From the cell containing the given text, extract its center point as [x, y] coordinate. 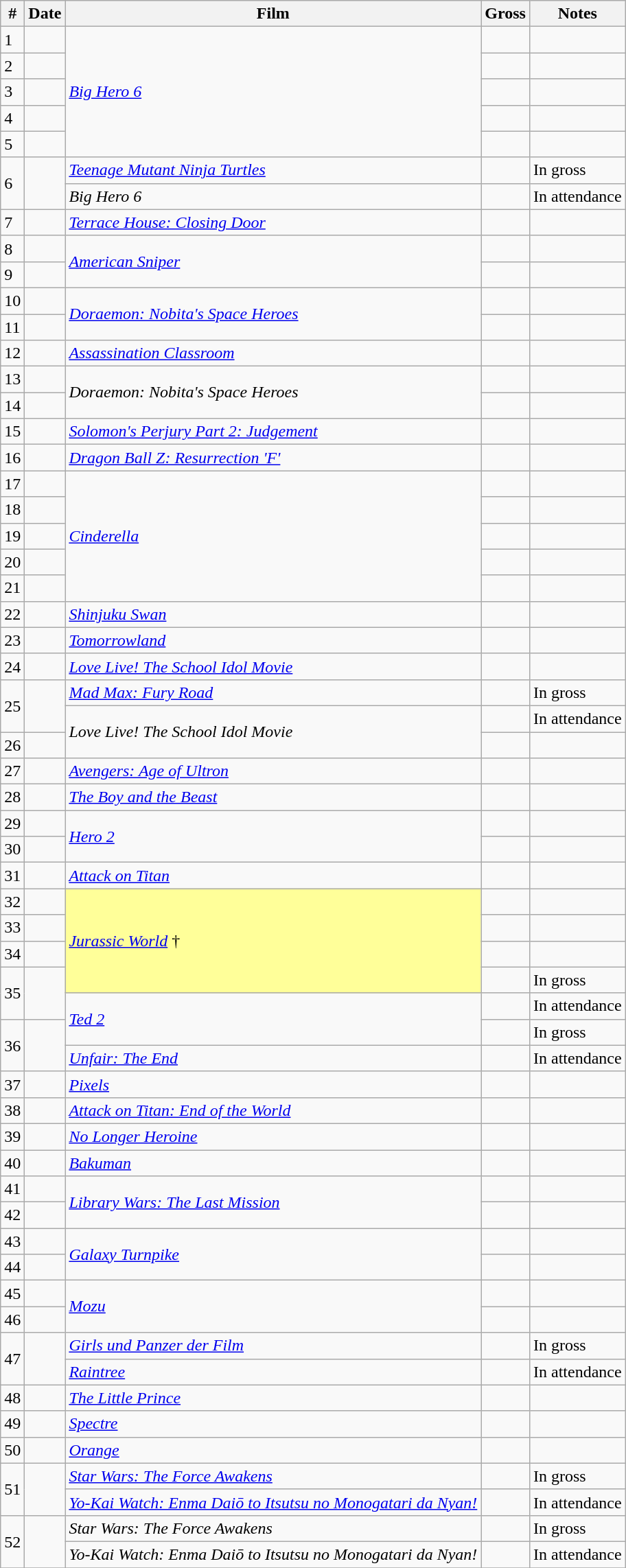
Hero 2 [273, 836]
50 [12, 1450]
Library Wars: The Last Mission [273, 1202]
51 [12, 1489]
Film [273, 14]
Tomorrowland [273, 640]
Bakuman [273, 1163]
5 [12, 144]
Attack on Titan [273, 876]
26 [12, 745]
47 [12, 1359]
46 [12, 1320]
7 [12, 222]
31 [12, 876]
29 [12, 823]
9 [12, 274]
Orange [273, 1450]
Assassination Classroom [273, 353]
22 [12, 614]
25 [12, 705]
12 [12, 353]
3 [12, 92]
39 [12, 1136]
13 [12, 379]
17 [12, 484]
Spectre [273, 1424]
Teenage Mutant Ninja Turtles [273, 170]
Raintree [273, 1372]
38 [12, 1110]
19 [12, 536]
18 [12, 510]
41 [12, 1189]
No Longer Heroine [273, 1136]
Shinjuku Swan [273, 614]
Mad Max: Fury Road [273, 692]
American Sniper [273, 261]
The Little Prince [273, 1398]
44 [12, 1267]
23 [12, 640]
# [12, 14]
4 [12, 118]
49 [12, 1424]
Jurassic World † [273, 941]
30 [12, 850]
Unfair: The End [273, 1058]
15 [12, 432]
8 [12, 248]
Mozu [273, 1307]
40 [12, 1163]
48 [12, 1398]
16 [12, 458]
11 [12, 327]
24 [12, 666]
27 [12, 771]
43 [12, 1241]
Girls und Panzer der Film [273, 1346]
1 [12, 40]
Gross [505, 14]
45 [12, 1294]
Solomon's Perjury Part 2: Judgement [273, 432]
34 [12, 954]
52 [12, 1541]
35 [12, 993]
6 [12, 183]
Avengers: Age of Ultron [273, 771]
36 [12, 1045]
42 [12, 1215]
Terrace House: Closing Door [273, 222]
2 [12, 66]
Galaxy Turnpike [273, 1254]
Attack on Titan: End of the World [273, 1110]
The Boy and the Beast [273, 797]
Dragon Ball Z: Resurrection 'F' [273, 458]
Ted 2 [273, 1019]
Pixels [273, 1084]
Date [45, 14]
32 [12, 902]
10 [12, 301]
Notes [577, 14]
21 [12, 588]
20 [12, 562]
33 [12, 928]
28 [12, 797]
37 [12, 1084]
14 [12, 406]
Cinderella [273, 536]
